Provide the (X, Y) coordinate of the cell's center where the given text is located.  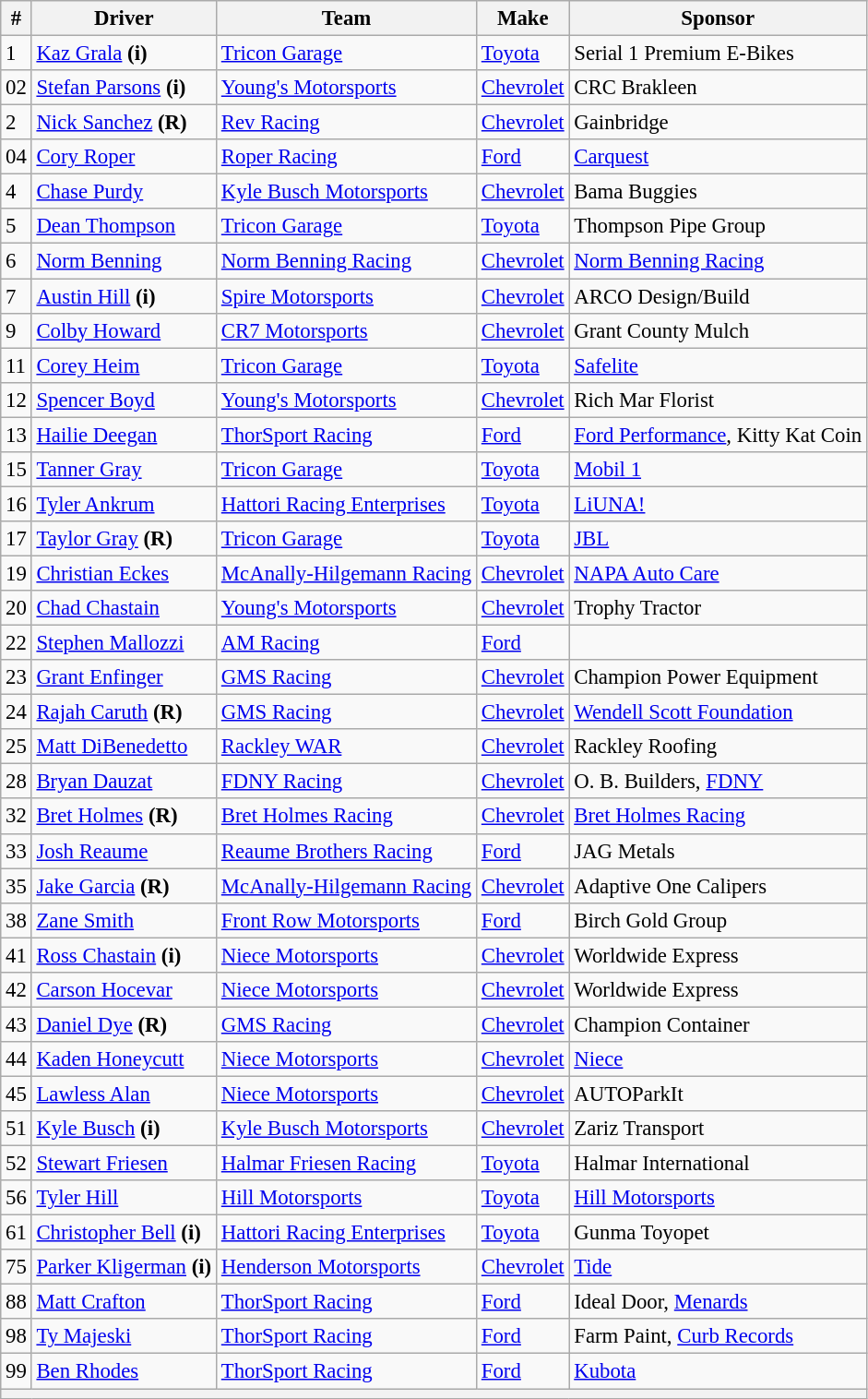
24 (17, 712)
99 (17, 1371)
15 (17, 470)
2 (17, 123)
Spire Motorsports (347, 296)
Rajah Caruth (R) (124, 712)
JAG Metals (718, 851)
AM Racing (347, 643)
61 (17, 1233)
Jake Garcia (R) (124, 886)
42 (17, 990)
Stefan Parsons (i) (124, 88)
Bret Holmes (R) (124, 817)
Gunma Toyopet (718, 1233)
NAPA Auto Care (718, 573)
Rackley WAR (347, 747)
Champion Power Equipment (718, 677)
Spencer Boyd (124, 400)
Taylor Gray (R) (124, 539)
Christian Eckes (124, 573)
Grant Enfinger (124, 677)
Make (523, 18)
LiUNA! (718, 504)
25 (17, 747)
75 (17, 1267)
Austin Hill (i) (124, 296)
Stephen Mallozzi (124, 643)
41 (17, 955)
4 (17, 192)
33 (17, 851)
Kaden Honeycutt (124, 1059)
Niece (718, 1059)
88 (17, 1302)
Ford Performance, Kitty Kat Coin (718, 435)
Team (347, 18)
Ideal Door, Menards (718, 1302)
Norm Benning (124, 261)
Front Row Motorsports (347, 920)
CRC Brakleen (718, 88)
Roper Racing (347, 157)
Matt Crafton (124, 1302)
Reaume Brothers Racing (347, 851)
1 (17, 54)
7 (17, 296)
ARCO Design/Build (718, 296)
Colby Howard (124, 330)
Parker Kligerman (i) (124, 1267)
Tide (718, 1267)
Champion Container (718, 1024)
Ross Chastain (i) (124, 955)
Safelite (718, 365)
Rackley Roofing (718, 747)
Halmar Friesen Racing (347, 1164)
52 (17, 1164)
56 (17, 1198)
23 (17, 677)
20 (17, 608)
12 (17, 400)
11 (17, 365)
Stewart Friesen (124, 1164)
Hailie Deegan (124, 435)
Zane Smith (124, 920)
CR7 Motorsports (347, 330)
Rich Mar Florist (718, 400)
Driver (124, 18)
Farm Paint, Curb Records (718, 1337)
Nick Sanchez (R) (124, 123)
Cory Roper (124, 157)
Corey Heim (124, 365)
Halmar International (718, 1164)
Zariz Transport (718, 1129)
Bryan Dauzat (124, 782)
Matt DiBenedetto (124, 747)
44 (17, 1059)
Henderson Motorsports (347, 1267)
Kyle Busch (i) (124, 1129)
13 (17, 435)
Tanner Gray (124, 470)
AUTOParkIt (718, 1094)
28 (17, 782)
FDNY Racing (347, 782)
Trophy Tractor (718, 608)
Adaptive One Calipers (718, 886)
Christopher Bell (i) (124, 1233)
Daniel Dye (R) (124, 1024)
Ben Rhodes (124, 1371)
JBL (718, 539)
43 (17, 1024)
32 (17, 817)
Kubota (718, 1371)
Rev Racing (347, 123)
Thompson Pipe Group (718, 226)
Carquest (718, 157)
22 (17, 643)
17 (17, 539)
45 (17, 1094)
Serial 1 Premium E-Bikes (718, 54)
19 (17, 573)
Tyler Ankrum (124, 504)
35 (17, 886)
Lawless Alan (124, 1094)
38 (17, 920)
16 (17, 504)
Tyler Hill (124, 1198)
Birch Gold Group (718, 920)
98 (17, 1337)
Sponsor (718, 18)
6 (17, 261)
Mobil 1 (718, 470)
Chase Purdy (124, 192)
# (17, 18)
Ty Majeski (124, 1337)
Carson Hocevar (124, 990)
5 (17, 226)
Grant County Mulch (718, 330)
Wendell Scott Foundation (718, 712)
O. B. Builders, FDNY (718, 782)
Chad Chastain (124, 608)
9 (17, 330)
Gainbridge (718, 123)
51 (17, 1129)
Kaz Grala (i) (124, 54)
Dean Thompson (124, 226)
02 (17, 88)
Josh Reaume (124, 851)
04 (17, 157)
Bama Buggies (718, 192)
